Determine the (X, Y) coordinate at the center of the cell enclosing the given text.  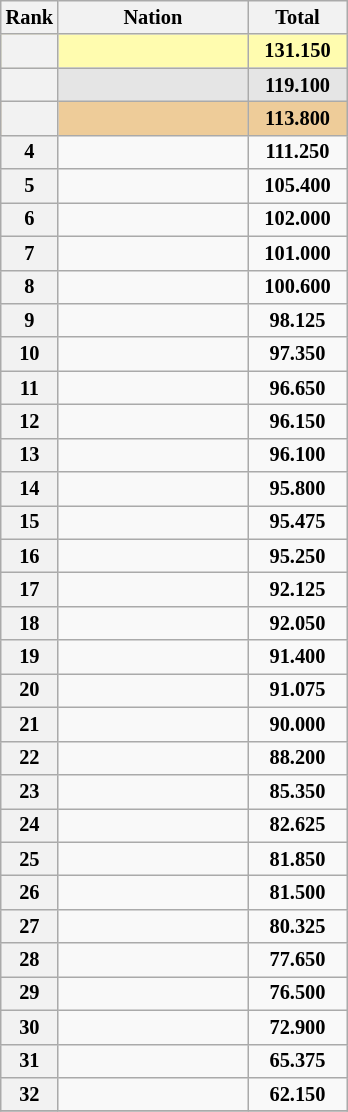
4 (30, 152)
13 (30, 455)
96.150 (298, 421)
30 (30, 1027)
Nation (153, 17)
15 (30, 522)
90.000 (298, 724)
131.150 (298, 51)
19 (30, 657)
28 (30, 960)
95.800 (298, 489)
11 (30, 388)
72.900 (298, 1027)
85.350 (298, 791)
62.150 (298, 1094)
27 (30, 926)
16 (30, 556)
101.000 (298, 253)
88.200 (298, 758)
20 (30, 690)
25 (30, 859)
82.625 (298, 825)
98.125 (298, 320)
6 (30, 219)
21 (30, 724)
8 (30, 287)
92.050 (298, 623)
111.250 (298, 152)
102.000 (298, 219)
113.800 (298, 118)
96.650 (298, 388)
9 (30, 320)
91.075 (298, 690)
22 (30, 758)
32 (30, 1094)
17 (30, 589)
100.600 (298, 287)
80.325 (298, 926)
91.400 (298, 657)
65.375 (298, 1061)
76.500 (298, 993)
14 (30, 489)
18 (30, 623)
23 (30, 791)
92.125 (298, 589)
29 (30, 993)
81.850 (298, 859)
Rank (30, 17)
96.100 (298, 455)
31 (30, 1061)
10 (30, 354)
81.500 (298, 892)
26 (30, 892)
105.400 (298, 186)
12 (30, 421)
Total (298, 17)
5 (30, 186)
77.650 (298, 960)
24 (30, 825)
97.350 (298, 354)
7 (30, 253)
119.100 (298, 85)
95.250 (298, 556)
95.475 (298, 522)
